Identify which cell holds the provided text, then report its (X, Y) central coordinate. 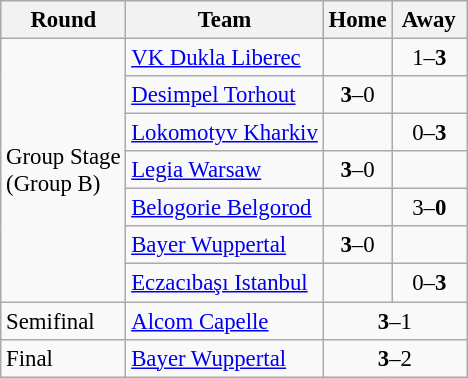
Desimpel Torhout (224, 95)
Semifinal (64, 321)
Belogorie Belgorod (224, 208)
1–3 (430, 58)
Round (64, 20)
VK Dukla Liberec (224, 58)
3–1 (395, 321)
Final (64, 358)
Team (224, 20)
Eczacıbaşı Istanbul (224, 283)
3–2 (395, 358)
Group Stage(Group B) (64, 170)
Legia Warsaw (224, 170)
Home (358, 20)
Lokomotyv Kharkiv (224, 133)
Alcom Capelle (224, 321)
Away (430, 20)
